Find where the given text appears and provide that cell's center as (X, Y) coordinate. 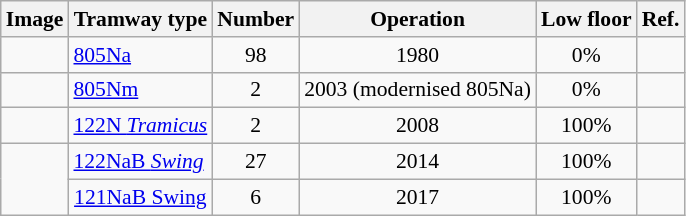
98 (256, 55)
122NaB Swing (140, 162)
122N Tramicus (140, 126)
2008 (418, 126)
Ref. (661, 19)
805Na (140, 55)
1980 (418, 55)
6 (256, 197)
Number (256, 19)
27 (256, 162)
2014 (418, 162)
2017 (418, 197)
Low floor (586, 19)
805Nm (140, 90)
Tramway type (140, 19)
Operation (418, 19)
2003 (modernised 805Na) (418, 90)
Image (35, 19)
121NaB Swing (140, 197)
